Provide the (x, y) coordinate of the cell's center where the given text is located.  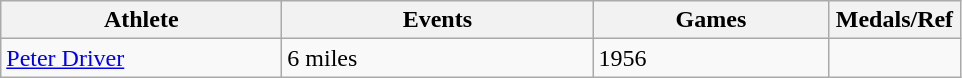
1956 (711, 58)
Medals/Ref (894, 20)
6 miles (438, 58)
Games (711, 20)
Athlete (142, 20)
Events (438, 20)
Peter Driver (142, 58)
